Detect which cell encompasses the target text, then output its [X, Y] center coordinate. 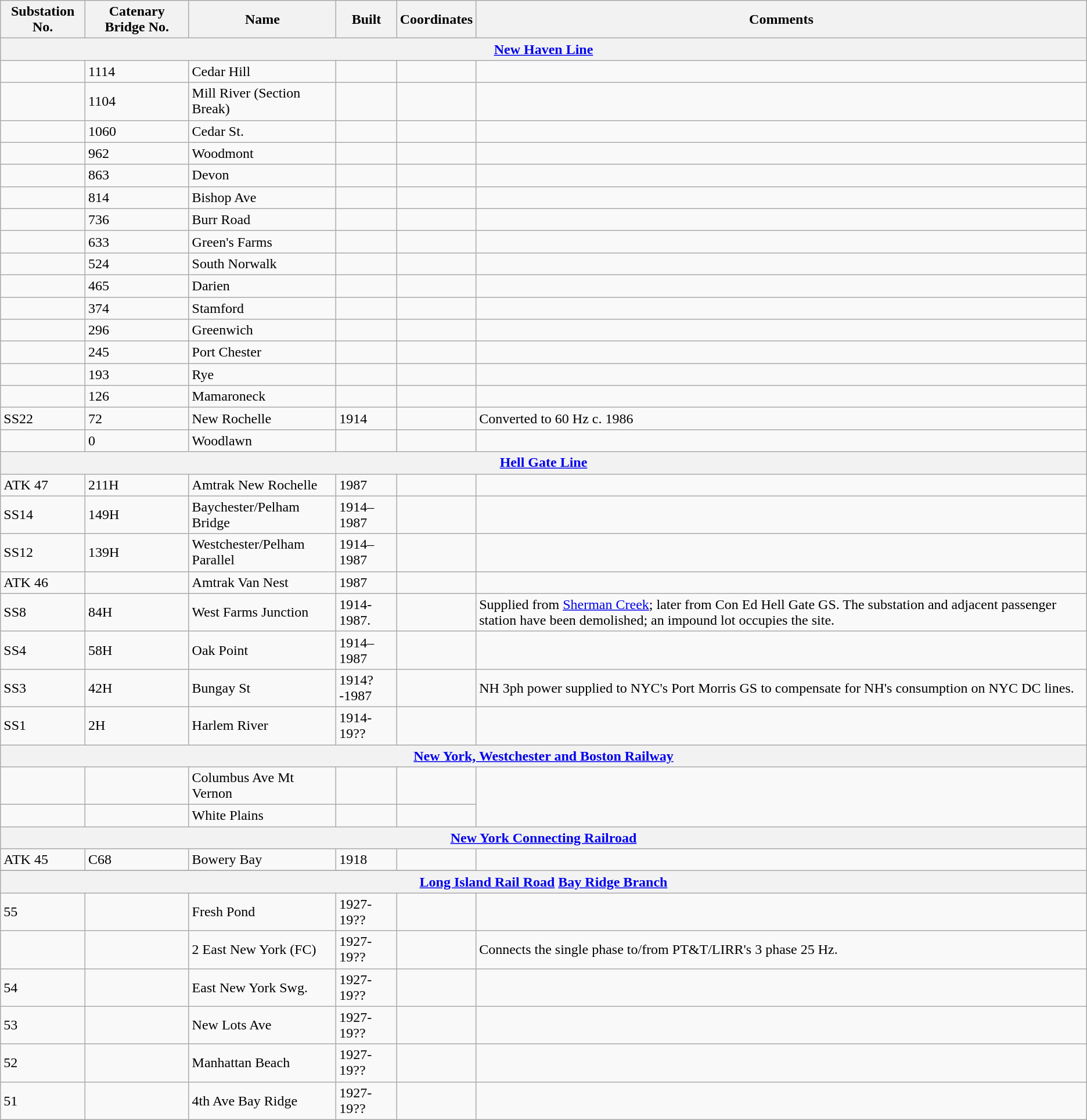
84H [137, 612]
0 [137, 441]
SS4 [43, 650]
139H [137, 553]
4th Ave Bay Ridge [262, 1101]
736 [137, 219]
633 [137, 242]
Mamaroneck [262, 397]
Westchester/Pelham Parallel [262, 553]
962 [137, 153]
Devon [262, 175]
2H [137, 726]
White Plains [262, 816]
Greenwich [262, 330]
C68 [137, 860]
72 [137, 419]
296 [137, 330]
193 [137, 374]
Woodmont [262, 153]
1060 [137, 131]
Converted to 60 Hz c. 1986 [782, 419]
Long Island Rail Road Bay Ridge Branch [543, 882]
ATK 46 [43, 582]
1918 [367, 860]
245 [137, 352]
ATK 47 [43, 485]
Connects the single phase to/from PT&T/LIRR's 3 phase 25 Hz. [782, 950]
Rye [262, 374]
814 [137, 197]
Fresh Pond [262, 912]
Harlem River [262, 726]
ATK 45 [43, 860]
149H [137, 514]
Substation No. [43, 20]
Manhattan Beach [262, 1063]
New York Connecting Railroad [543, 838]
2 East New York (FC) [262, 950]
Name [262, 20]
52 [43, 1063]
Amtrak New Rochelle [262, 485]
New York, Westchester and Boston Railway [543, 755]
Port Chester [262, 352]
Catenary Bridge No. [137, 20]
Hell Gate Line [543, 463]
54 [43, 987]
374 [137, 308]
South Norwalk [262, 264]
465 [137, 286]
Mill River (Section Break) [262, 101]
West Farms Junction [262, 612]
Baychester/Pelham Bridge [262, 514]
Bowery Bay [262, 860]
New Lots Ave [262, 1025]
524 [137, 264]
SS22 [43, 419]
East New York Swg. [262, 987]
Stamford [262, 308]
53 [43, 1025]
863 [137, 175]
SS12 [43, 553]
Green's Farms [262, 242]
Columbus Ave Mt Vernon [262, 786]
55 [43, 912]
SS3 [43, 687]
1104 [137, 101]
Bishop Ave [262, 197]
1914-1987. [367, 612]
51 [43, 1101]
Cedar St. [262, 131]
1114 [137, 71]
211H [137, 485]
126 [137, 397]
New Rochelle [262, 419]
Cedar Hill [262, 71]
Bungay St [262, 687]
Burr Road [262, 219]
SS8 [43, 612]
Built [367, 20]
Darien [262, 286]
SS1 [43, 726]
New Haven Line [543, 49]
1914-19?? [367, 726]
Amtrak Van Nest [262, 582]
SS14 [43, 514]
Comments [782, 20]
1914 [367, 419]
NH 3ph power supplied to NYC's Port Morris GS to compensate for NH's consumption on NYC DC lines. [782, 687]
Oak Point [262, 650]
Coordinates [436, 20]
1914?-1987 [367, 687]
Woodlawn [262, 441]
42H [137, 687]
58H [137, 650]
